Pinpoint the cell where the given text exists, returning its [X, Y] midpoint coordinate. 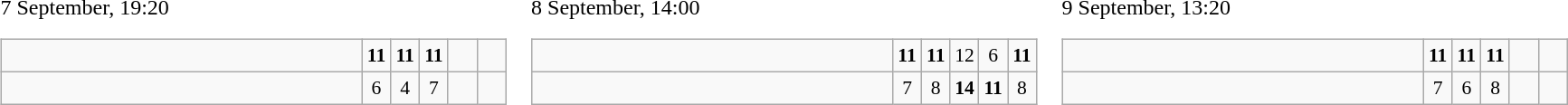
14 [965, 88]
12 [965, 56]
4 [405, 88]
